Scan for the cell matching the given text and deliver its (x, y) coordinate at center. 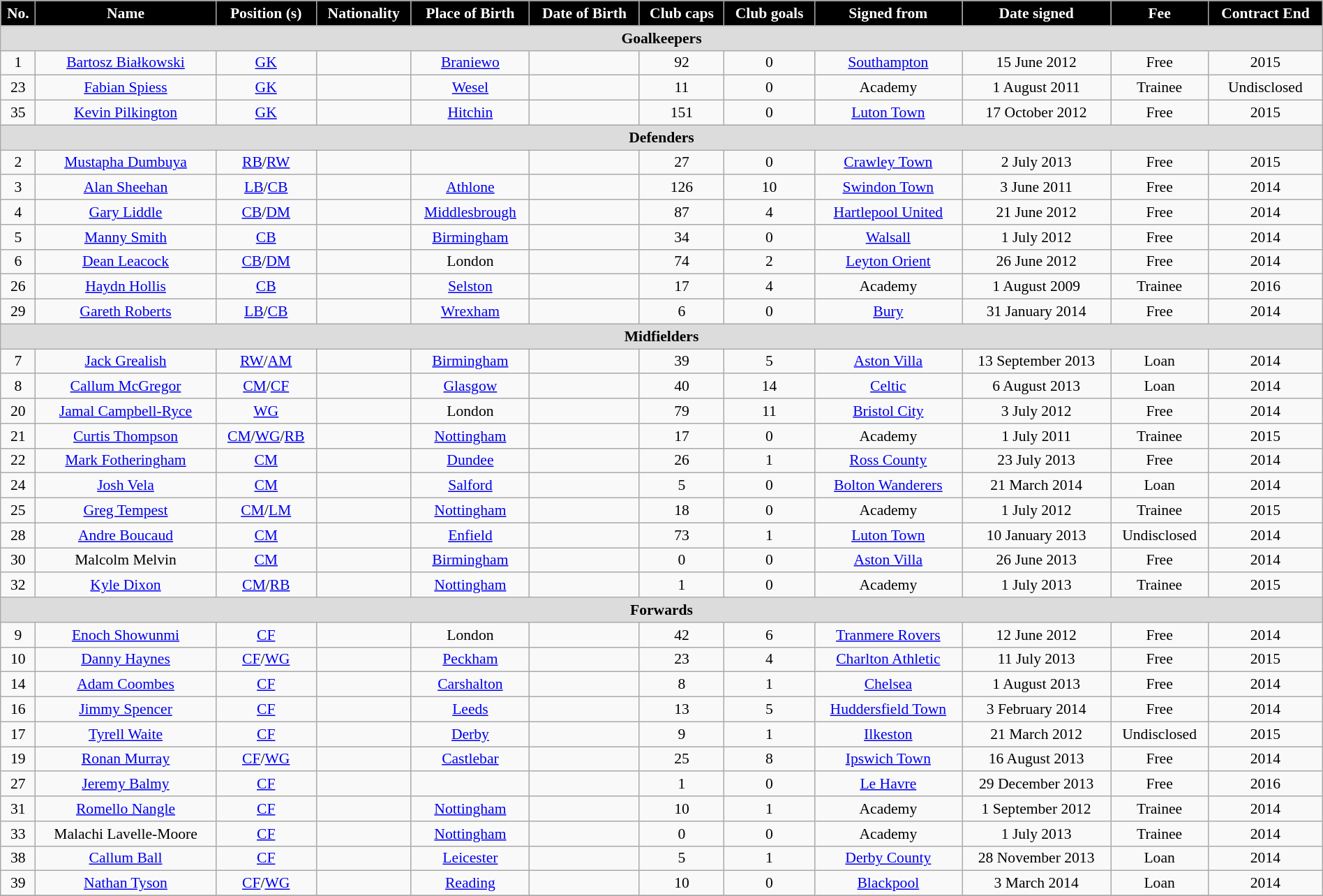
Place of Birth (470, 13)
79 (682, 411)
31 January 2014 (1037, 312)
Danny Haynes (126, 659)
Ronan Murray (126, 759)
Derby (470, 734)
Reading (470, 883)
Ross County (888, 461)
Bristol City (888, 411)
11 July 2013 (1037, 659)
13 (682, 710)
Jamal Campbell-Ryce (126, 411)
Manny Smith (126, 237)
10 January 2013 (1037, 535)
Haydn Hollis (126, 287)
Nathan Tyson (126, 883)
Gary Liddle (126, 212)
Salford (470, 486)
Contract End (1266, 13)
Le Havre (888, 784)
40 (682, 387)
Wrexham (470, 312)
Alan Sheehan (126, 188)
Wesel (470, 88)
Kyle Dixon (126, 585)
28 November 2013 (1037, 858)
RB/RW (266, 163)
No. (18, 13)
22 (18, 461)
32 (18, 585)
Callum Ball (126, 858)
Peckham (470, 659)
28 (18, 535)
Carshalton (470, 685)
38 (18, 858)
Crawley Town (888, 163)
Date of Birth (585, 13)
18 (682, 511)
29 (18, 312)
Jeremy Balmy (126, 784)
21 June 2012 (1037, 212)
3 July 2012 (1037, 411)
1 August 2013 (1037, 685)
7 (18, 361)
Kevin Pilkington (126, 113)
30 (18, 560)
Jack Grealish (126, 361)
Castlebar (470, 759)
Malcolm Melvin (126, 560)
29 December 2013 (1037, 784)
Fabian Spiess (126, 88)
3 February 2014 (1037, 710)
2 July 2013 (1037, 163)
Jimmy Spencer (126, 710)
21 (18, 436)
Bolton Wanderers (888, 486)
Tyrell Waite (126, 734)
Defenders (661, 137)
1 July 2011 (1037, 436)
Middlesbrough (470, 212)
Selston (470, 287)
Malachi Lavelle-Moore (126, 834)
16 August 2013 (1037, 759)
21 March 2014 (1037, 486)
Signed from (888, 13)
3 (18, 188)
Leyton Orient (888, 262)
Club caps (682, 13)
CM/CF (266, 387)
Blackpool (888, 883)
Swindon Town (888, 188)
42 (682, 635)
126 (682, 188)
RW/AM (266, 361)
87 (682, 212)
Glasgow (470, 387)
Southampton (888, 63)
16 (18, 710)
Hitchin (470, 113)
26 June 2013 (1037, 560)
31 (18, 809)
1 August 2011 (1037, 88)
3 June 2011 (1037, 188)
17 October 2012 (1037, 113)
19 (18, 759)
Midfielders (661, 336)
Greg Tempest (126, 511)
73 (682, 535)
1 August 2009 (1037, 287)
Derby County (888, 858)
Leicester (470, 858)
Enoch Showunmi (126, 635)
Forwards (661, 610)
Position (s) (266, 13)
13 September 2013 (1037, 361)
1 September 2012 (1037, 809)
6 August 2013 (1037, 387)
Club goals (769, 13)
Curtis Thompson (126, 436)
20 (18, 411)
23 July 2013 (1037, 461)
Mark Fotheringham (126, 461)
WG (266, 411)
Nationality (364, 13)
Gareth Roberts (126, 312)
Andre Boucaud (126, 535)
Huddersfield Town (888, 710)
Leeds (470, 710)
CM/WG/RB (266, 436)
21 March 2012 (1037, 734)
15 June 2012 (1037, 63)
Tranmere Rovers (888, 635)
Josh Vela (126, 486)
Dundee (470, 461)
Bury (888, 312)
26 June 2012 (1037, 262)
Ilkeston (888, 734)
Charlton Athletic (888, 659)
34 (682, 237)
Fee (1160, 13)
74 (682, 262)
Romello Nangle (126, 809)
Athlone (470, 188)
CM/RB (266, 585)
Adam Coombes (126, 685)
35 (18, 113)
12 June 2012 (1037, 635)
Callum McGregor (126, 387)
24 (18, 486)
Ipswich Town (888, 759)
Chelsea (888, 685)
Mustapha Dumbuya (126, 163)
Goalkeepers (661, 38)
3 March 2014 (1037, 883)
Date signed (1037, 13)
Dean Leacock (126, 262)
CM/LM (266, 511)
33 (18, 834)
Enfield (470, 535)
Celtic (888, 387)
151 (682, 113)
Walsall (888, 237)
92 (682, 63)
Bartosz Białkowski (126, 63)
Name (126, 13)
Braniewo (470, 63)
Hartlepool United (888, 212)
